For the text-containing cell, return its midpoint in [X, Y] coordinate format. 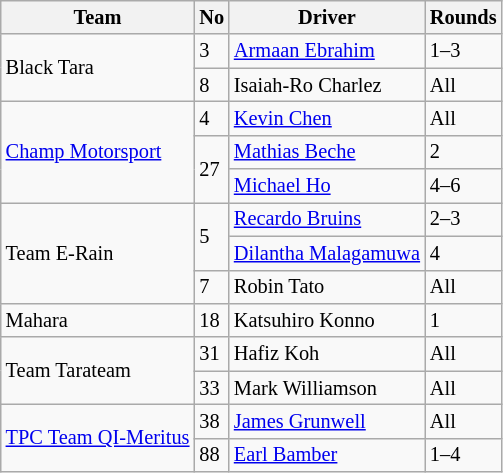
Michael Ho [327, 186]
Robin Tato [327, 287]
Black Tara [98, 68]
Mathias Beche [327, 152]
2–3 [464, 219]
38 [212, 421]
5 [212, 236]
3 [212, 51]
Kevin Chen [327, 118]
Driver [327, 17]
James Grunwell [327, 421]
Team E-Rain [98, 252]
88 [212, 455]
Team Tarateam [98, 370]
Armaan Ebrahim [327, 51]
2 [464, 152]
Dilantha Malagamuwa [327, 253]
33 [212, 388]
7 [212, 287]
Rounds [464, 17]
1–4 [464, 455]
Earl Bamber [327, 455]
No [212, 17]
Mahara [98, 320]
8 [212, 85]
Isaiah-Ro Charlez [327, 85]
Katsuhiro Konno [327, 320]
TPC Team QI-Meritus [98, 438]
1 [464, 320]
27 [212, 168]
18 [212, 320]
Champ Motorsport [98, 152]
Team [98, 17]
Recardo Bruins [327, 219]
Mark Williamson [327, 388]
1–3 [464, 51]
31 [212, 354]
Hafiz Koh [327, 354]
4–6 [464, 186]
